Determine the [X, Y] coordinate at the center of the cell enclosing the given text.  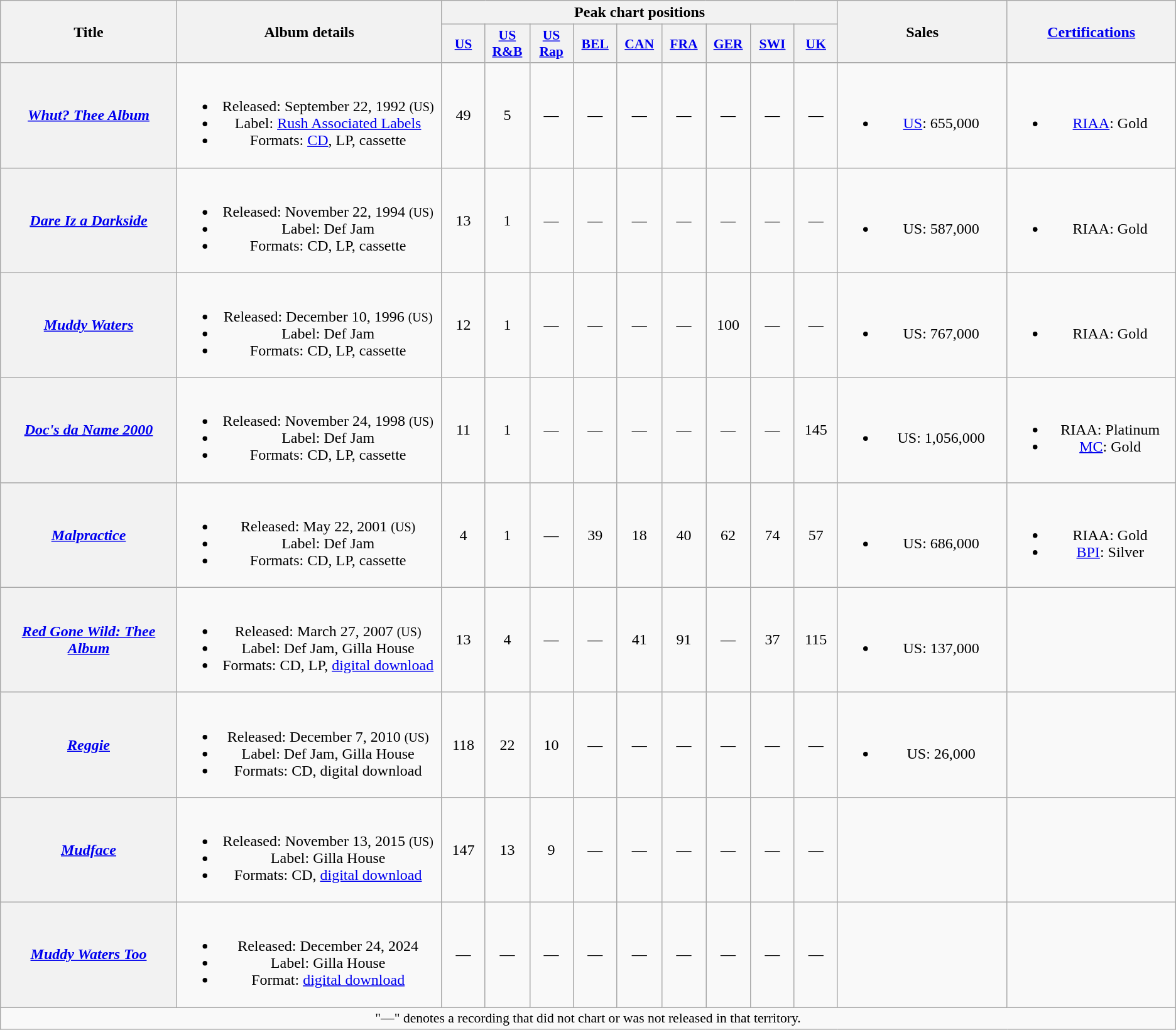
Released: September 22, 1992 (US)Label: Rush Associated LabelsFormats: CD, LP, cassette [309, 116]
18 [640, 535]
118 [464, 745]
115 [815, 639]
91 [683, 639]
Album details [309, 31]
74 [773, 535]
BEL [595, 44]
Malpractice [89, 535]
40 [683, 535]
Released: November 13, 2015 (US)Label: Gilla HouseFormats: CD, digital download [309, 849]
Certifications [1091, 31]
US: 26,000 [922, 745]
US: 587,000 [922, 220]
GER [729, 44]
US [464, 44]
9 [552, 849]
RIAA: GoldBPI: Silver [1091, 535]
"—" denotes a recording that did not chart or was not released in that territory. [588, 1019]
US: 137,000 [922, 639]
11 [464, 430]
22 [508, 745]
US: 1,056,000 [922, 430]
41 [640, 639]
US: 655,000 [922, 116]
Sales [922, 31]
37 [773, 639]
Title [89, 31]
Released: December 24, 2024Label: Gilla HouseFormat: digital download [309, 955]
12 [464, 325]
Whut? Thee Album [89, 116]
Mudface [89, 849]
US Rap [552, 44]
Muddy Waters Too [89, 955]
Released: November 22, 1994 (US)Label: Def JamFormats: CD, LP, cassette [309, 220]
RIAA: PlatinumMC: Gold [1091, 430]
UK [815, 44]
49 [464, 116]
Released: November 24, 1998 (US)Label: Def JamFormats: CD, LP, cassette [309, 430]
Released: December 10, 1996 (US)Label: Def JamFormats: CD, LP, cassette [309, 325]
5 [508, 116]
39 [595, 535]
145 [815, 430]
USR&B [508, 44]
Muddy Waters [89, 325]
147 [464, 849]
Red Gone Wild: Thee Album [89, 639]
Reggie [89, 745]
FRA [683, 44]
Released: December 7, 2010 (US)Label: Def Jam, Gilla HouseFormats: CD, digital download [309, 745]
Released: May 22, 2001 (US)Label: Def JamFormats: CD, LP, cassette [309, 535]
US: 767,000 [922, 325]
SWI [773, 44]
Doc's da Name 2000 [89, 430]
Released: March 27, 2007 (US)Label: Def Jam, Gilla HouseFormats: CD, LP, digital download [309, 639]
62 [729, 535]
10 [552, 745]
Peak chart positions [640, 13]
US: 686,000 [922, 535]
100 [729, 325]
CAN [640, 44]
57 [815, 535]
Dare Iz a Darkside [89, 220]
